For the text-containing cell, return its midpoint in [x, y] coordinate format. 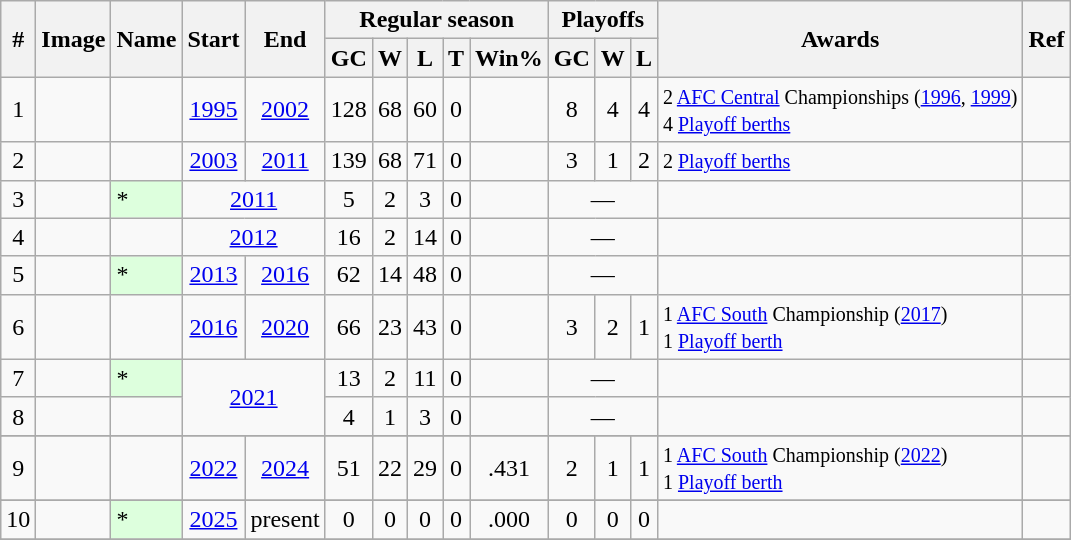
23 [390, 326]
1995 [214, 110]
13 [348, 378]
Name [146, 39]
2013 [214, 275]
9 [18, 468]
End [285, 39]
10 [18, 519]
2021 [254, 397]
1 AFC South Championship (2022) 1 Playoff berth [840, 468]
2002 [285, 110]
2022 [214, 468]
Playoffs [602, 20]
2003 [214, 161]
2012 [254, 237]
Regular season [436, 20]
T [456, 58]
6 [18, 326]
2 AFC Central Championships (1996, 1999)4 Playoff berths [840, 110]
present [285, 519]
62 [348, 275]
128 [348, 110]
2025 [214, 519]
# [18, 39]
48 [424, 275]
Win% [510, 58]
2020 [285, 326]
22 [390, 468]
.431 [510, 468]
11 [424, 378]
29 [424, 468]
139 [348, 161]
Image [74, 39]
1 AFC South Championship (2017)1 Playoff berth [840, 326]
71 [424, 161]
2024 [285, 468]
7 [18, 378]
Awards [840, 39]
Ref [1046, 39]
2 Playoff berths [840, 161]
.000 [510, 519]
16 [348, 237]
66 [348, 326]
60 [424, 110]
Start [214, 39]
43 [424, 326]
51 [348, 468]
